Search for the cell housing the specified text and yield its (x, y) center coordinate. 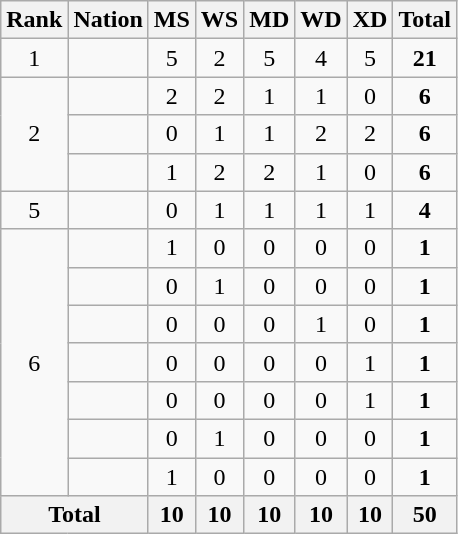
21 (425, 58)
MD (270, 20)
Rank (34, 20)
WS (219, 20)
50 (425, 515)
MS (172, 20)
XD (370, 20)
WD (321, 20)
Nation (108, 20)
